Determine the [X, Y] coordinate at the center of the cell enclosing the given text.  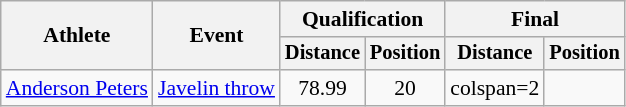
78.99 [322, 88]
Qualification [362, 19]
Javelin throw [216, 88]
Anderson Peters [77, 88]
Athlete [77, 36]
Event [216, 36]
colspan=2 [494, 88]
Final [534, 19]
20 [405, 88]
